Determine the [x, y] coordinate at the center of the cell enclosing the given text.  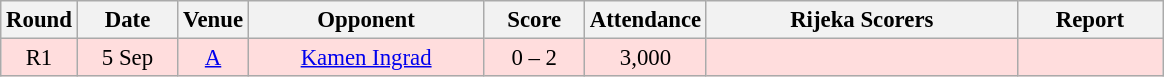
0 – 2 [534, 58]
Venue [214, 20]
Rijeka Scorers [862, 20]
A [214, 58]
Score [534, 20]
3,000 [646, 58]
Date [128, 20]
R1 [39, 58]
Kamen Ingrad [366, 58]
Attendance [646, 20]
Opponent [366, 20]
5 Sep [128, 58]
Report [1090, 20]
Round [39, 20]
